Determine the [x, y] coordinate at the center of the cell enclosing the given text.  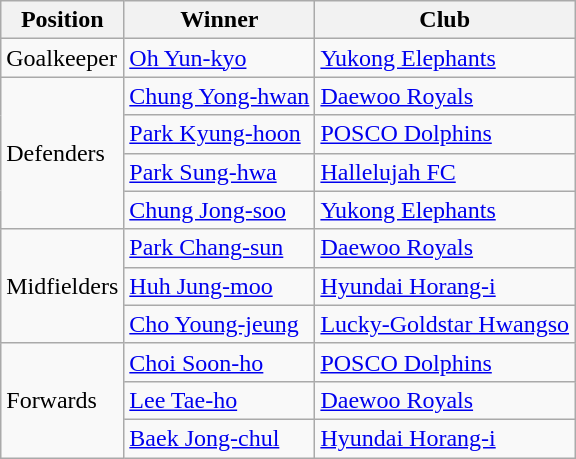
Chung Yong-hwan [220, 96]
Position [62, 20]
Park Chang-sun [220, 248]
Forwards [62, 400]
Choi Soon-ho [220, 362]
Chung Jong-soo [220, 210]
Midfielders [62, 286]
Hallelujah FC [445, 172]
Park Kyung-hoon [220, 134]
Club [445, 20]
Goalkeeper [62, 58]
Lee Tae-ho [220, 400]
Park Sung-hwa [220, 172]
Baek Jong-chul [220, 438]
Huh Jung-moo [220, 286]
Cho Young-jeung [220, 324]
Oh Yun-kyo [220, 58]
Lucky-Goldstar Hwangso [445, 324]
Winner [220, 20]
Defenders [62, 153]
